From the cell containing the given text, extract its center point as [x, y] coordinate. 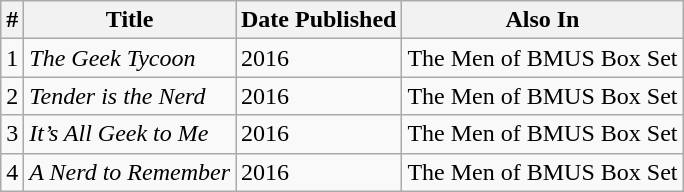
The Geek Tycoon [130, 58]
It’s All Geek to Me [130, 134]
1 [12, 58]
Tender is the Nerd [130, 96]
Also In [542, 20]
Title [130, 20]
Date Published [319, 20]
2 [12, 96]
4 [12, 172]
# [12, 20]
3 [12, 134]
A Nerd to Remember [130, 172]
